Identify which cell holds the provided text, then report its [X, Y] central coordinate. 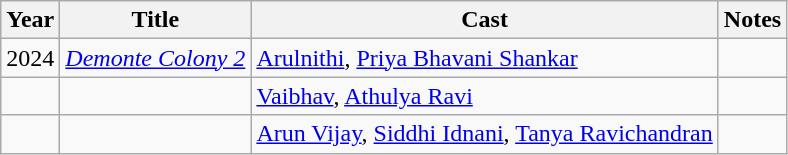
Vaibhav, Athulya Ravi [484, 96]
Notes [752, 20]
Arulnithi, Priya Bhavani Shankar [484, 58]
Demonte Colony 2 [156, 58]
Arun Vijay, Siddhi Idnani, Tanya Ravichandran [484, 134]
Title [156, 20]
Cast [484, 20]
2024 [30, 58]
Year [30, 20]
